Pinpoint the cell where the given text exists, returning its [X, Y] midpoint coordinate. 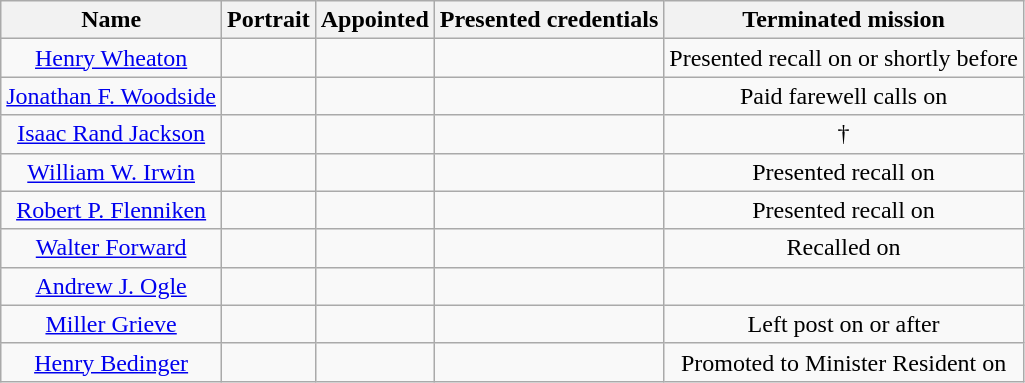
Name [112, 20]
Portrait [269, 20]
William W. Irwin [112, 172]
Recalled on [844, 248]
Miller Grieve [112, 324]
Robert P. Flenniken [112, 210]
Presented recall on or shortly before [844, 58]
Isaac Rand Jackson [112, 134]
Andrew J. Ogle [112, 286]
Promoted to Minister Resident on [844, 362]
Henry Wheaton [112, 58]
Jonathan F. Woodside [112, 96]
Paid farewell calls on [844, 96]
Left post on or after [844, 324]
Presented credentials [548, 20]
Walter Forward [112, 248]
Henry Bedinger [112, 362]
Terminated mission [844, 20]
† [844, 134]
Appointed [374, 20]
